Locate the cell with the specified text and output its [X, Y] center coordinate. 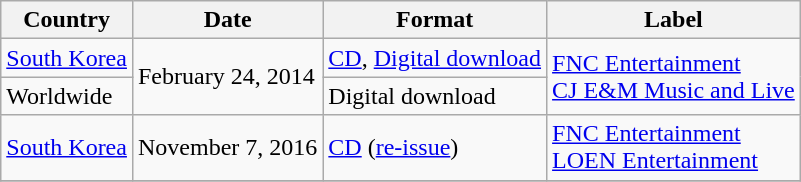
FNC EntertainmentLOEN Entertainment [674, 148]
November 7, 2016 [227, 148]
Date [227, 20]
CD, Digital download [435, 58]
CD (re-issue) [435, 148]
February 24, 2014 [227, 77]
Worldwide [67, 96]
Format [435, 20]
Label [674, 20]
FNC EntertainmentCJ E&M Music and Live [674, 77]
Digital download [435, 96]
Country [67, 20]
